Return the [x, y] coordinate for the center point of the cell that contains the specified text.  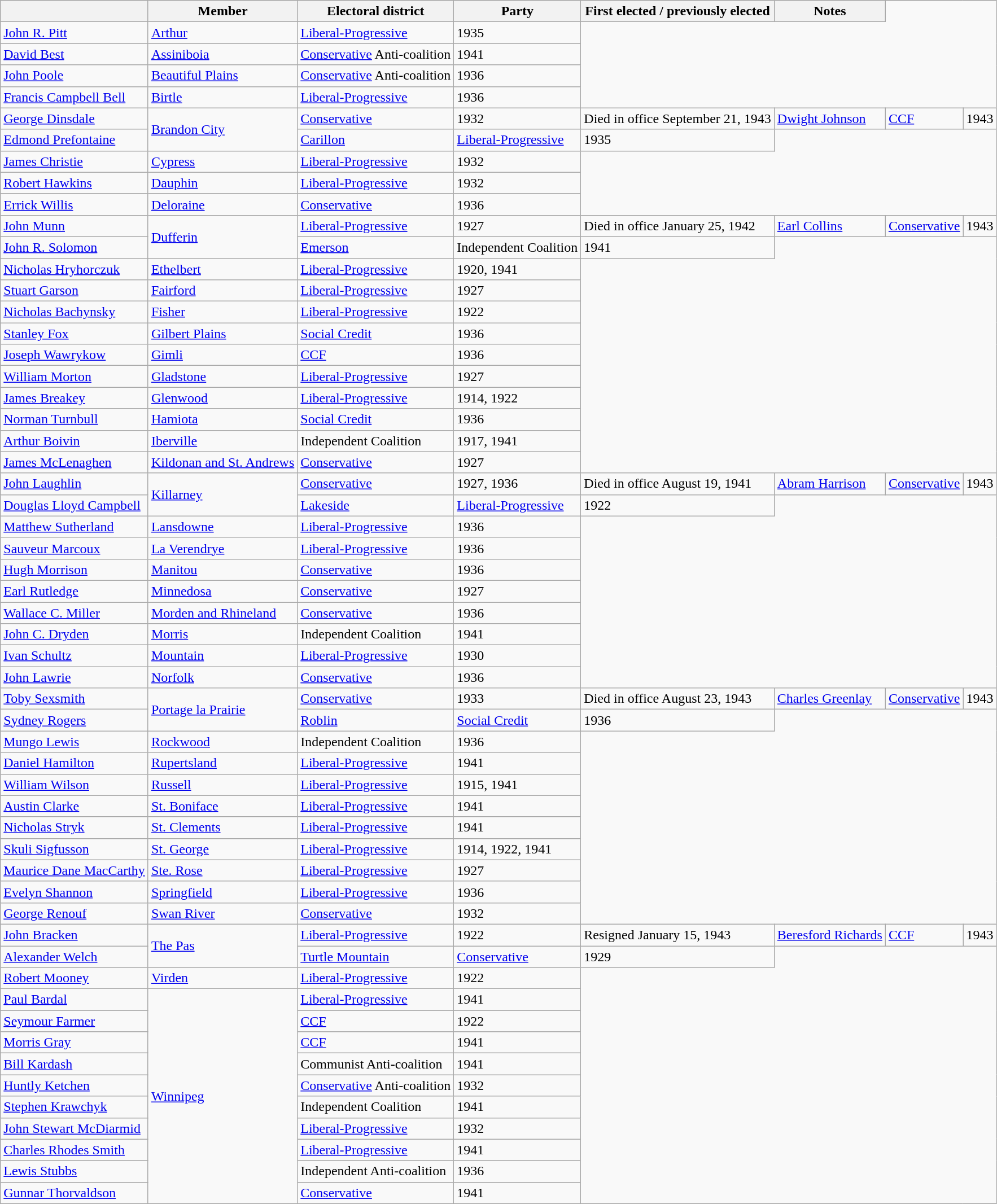
1915, 1941 [517, 785]
Stephen Krawchyk [75, 1107]
Iberville [222, 441]
Resigned January 15, 1943 [677, 935]
Nicholas Bachynsky [75, 312]
Alexander Welch [75, 957]
Electoral district [376, 11]
Ethelbert [222, 269]
Carillon [376, 140]
Toby Sexsmith [75, 699]
Died in office August 23, 1943 [677, 699]
Mountain [222, 656]
Stuart Garson [75, 291]
1930 [517, 656]
Swan River [222, 913]
Ste. Rose [222, 870]
Gimli [222, 355]
Russell [222, 785]
John Poole [75, 76]
Virden [222, 978]
Charles Rhodes Smith [75, 1150]
St. Boniface [222, 806]
James McLenaghen [75, 462]
Party [517, 11]
James Breakey [75, 398]
Hugh Morrison [75, 570]
Winnipeg [222, 1096]
Robert Hawkins [75, 183]
Died in office August 19, 1941 [677, 484]
John Munn [75, 226]
Bill Kardash [75, 1064]
John Bracken [75, 935]
1933 [517, 699]
Portage la Prairie [222, 710]
Member [222, 11]
Austin Clarke [75, 806]
Cypress [222, 161]
Norfolk [222, 677]
St. Clements [222, 828]
Fairford [222, 291]
Deloraine [222, 204]
1927, 1936 [517, 484]
Lakeside [376, 505]
Gladstone [222, 376]
Roblin [376, 720]
Evelyn Shannon [75, 892]
William Wilson [75, 785]
Arthur [222, 33]
Glenwood [222, 398]
Rockwood [222, 742]
Independent Anti-coalition [376, 1171]
John Lawrie [75, 677]
Died in office January 25, 1942 [677, 226]
Edmond Prefontaine [75, 140]
Sydney Rogers [75, 720]
Earl Collins [830, 226]
Maurice Dane MacCarthy [75, 870]
Seymour Farmer [75, 1021]
Killarney [222, 494]
Dauphin [222, 183]
Norman Turnbull [75, 419]
Lewis Stubbs [75, 1171]
Dwight Johnson [830, 119]
Nicholas Stryk [75, 828]
Dufferin [222, 237]
1914, 1922, 1941 [517, 849]
Kildonan and St. Andrews [222, 462]
Daniel Hamilton [75, 763]
Mungo Lewis [75, 742]
Huntly Ketchen [75, 1085]
Skuli Sigfusson [75, 849]
1929 [677, 957]
John R. Pitt [75, 33]
Morris [222, 634]
Minnedosa [222, 591]
William Morton [75, 376]
Gunnar Thorvaldson [75, 1193]
Hamiota [222, 419]
Matthew Sutherland [75, 527]
Beresford Richards [830, 935]
Rupertsland [222, 763]
Sauveur Marcoux [75, 548]
John Stewart McDiarmid [75, 1128]
John Laughlin [75, 484]
Nicholas Hryhorczuk [75, 269]
Robert Mooney [75, 978]
First elected / previously elected [677, 11]
Abram Harrison [830, 484]
John C. Dryden [75, 634]
Ivan Schultz [75, 656]
James Christie [75, 161]
John R. Solomon [75, 247]
1920, 1941 [517, 269]
Springfield [222, 892]
Turtle Mountain [376, 957]
Birtle [222, 97]
Notes [830, 11]
Arthur Boivin [75, 441]
David Best [75, 54]
Morris Gray [75, 1043]
George Dinsdale [75, 119]
Emerson [376, 247]
Douglas Lloyd Campbell [75, 505]
Lansdowne [222, 527]
Stanley Fox [75, 334]
1914, 1922 [517, 398]
Earl Rutledge [75, 591]
Joseph Wawrykow [75, 355]
Died in office September 21, 1943 [677, 119]
Beautiful Plains [222, 76]
Francis Campbell Bell [75, 97]
Wallace C. Miller [75, 612]
Assiniboia [222, 54]
Brandon City [222, 129]
Manitou [222, 570]
Charles Greenlay [830, 699]
St. George [222, 849]
1917, 1941 [517, 441]
La Verendrye [222, 548]
George Renouf [75, 913]
Errick Willis [75, 204]
Paul Bardal [75, 1000]
Morden and Rhineland [222, 612]
The Pas [222, 945]
Communist Anti-coalition [376, 1064]
Fisher [222, 312]
Gilbert Plains [222, 334]
